Return [X, Y] of the center of cell containing provided text 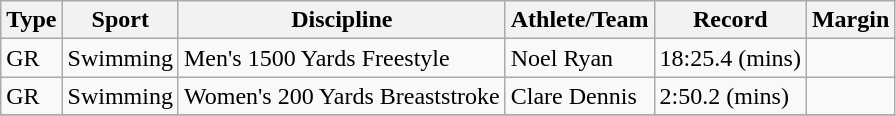
Discipline [342, 20]
Margin [850, 20]
Noel Ryan [580, 58]
Men's 1500 Yards Freestyle [342, 58]
Clare Dennis [580, 96]
Athlete/Team [580, 20]
Sport [120, 20]
18:25.4 (mins) [730, 58]
Type [32, 20]
Women's 200 Yards Breaststroke [342, 96]
2:50.2 (mins) [730, 96]
Record [730, 20]
